Pinpoint the cell where the given text exists, returning its [X, Y] midpoint coordinate. 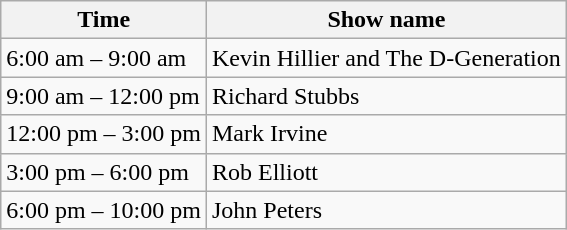
Time [104, 20]
Mark Irvine [386, 134]
6:00 pm – 10:00 pm [104, 210]
3:00 pm – 6:00 pm [104, 172]
Rob Elliott [386, 172]
Richard Stubbs [386, 96]
John Peters [386, 210]
12:00 pm – 3:00 pm [104, 134]
9:00 am – 12:00 pm [104, 96]
Kevin Hillier and The D-Generation [386, 58]
6:00 am – 9:00 am [104, 58]
Show name [386, 20]
